Identify which cell holds the provided text, then report its [x, y] central coordinate. 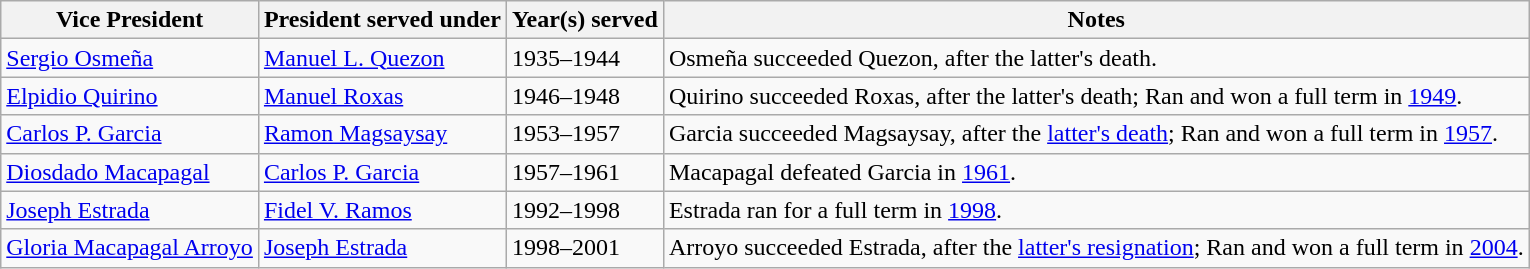
Osmeña succeeded Quezon, after the latter's death. [1096, 58]
Year(s) served [584, 20]
Diosdado Macapagal [130, 172]
Vice President [130, 20]
Quirino succeeded Roxas, after the latter's death; Ran and won a full term in 1949. [1096, 96]
Fidel V. Ramos [382, 210]
Manuel L. Quezon [382, 58]
1953–1957 [584, 134]
Gloria Macapagal Arroyo [130, 248]
President served under [382, 20]
1957–1961 [584, 172]
Garcia succeeded Magsaysay, after the latter's death; Ran and won a full term in 1957. [1096, 134]
Macapagal defeated Garcia in 1961. [1096, 172]
Elpidio Quirino [130, 96]
1998–2001 [584, 248]
Arroyo succeeded Estrada, after the latter's resignation; Ran and won a full term in 2004. [1096, 248]
Estrada ran for a full term in 1998. [1096, 210]
Notes [1096, 20]
Ramon Magsaysay [382, 134]
Sergio Osmeña [130, 58]
1992–1998 [584, 210]
1946–1948 [584, 96]
1935–1944 [584, 58]
Manuel Roxas [382, 96]
